Locate the cell with the specified text and output its [x, y] center coordinate. 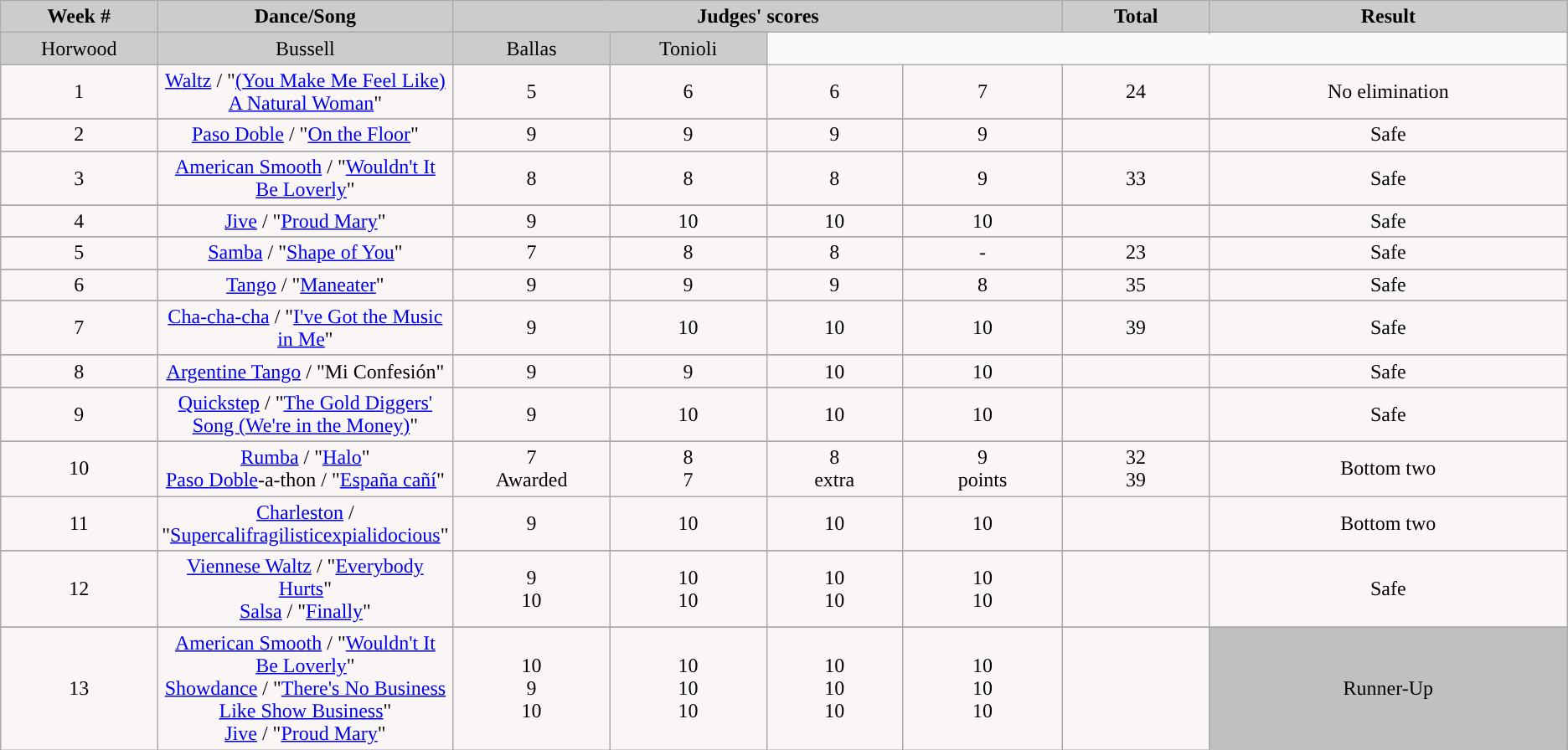
Charleston / "Supercalifragilisticexpialidocious" [305, 522]
Samba / "Shape of You" [305, 253]
39 [1136, 328]
Week # [79, 17]
Waltz / "(You Make Me Feel Like) A Natural Woman" [305, 92]
Argentine Tango / "Mi Confesión" [305, 371]
11 [79, 522]
35 [1136, 285]
Judges' scores [758, 17]
American Smooth / "Wouldn't It Be Loverly" [305, 177]
910 [531, 589]
8extra [834, 469]
Paso Doble / "On the Floor" [305, 135]
- [983, 253]
No elimination [1388, 92]
12 [79, 589]
7Awarded [531, 469]
Tonioli [689, 49]
3239 [1136, 469]
Runner-Up [1388, 689]
1 [79, 92]
Result [1388, 17]
9points [983, 469]
24 [1136, 92]
13 [79, 689]
Total [1136, 17]
Bussell [305, 49]
Rumba / "Halo"Paso Doble-a-thon / "España cañí" [305, 469]
87 [689, 469]
Cha-cha-cha / "I've Got the Music in Me" [305, 328]
33 [1136, 177]
Jive / "Proud Mary" [305, 221]
23 [1136, 253]
Quickstep / "The Gold Diggers' Song (We're in the Money)" [305, 414]
Viennese Waltz / "Everybody Hurts"Salsa / "Finally" [305, 589]
Horwood [79, 49]
Ballas [531, 49]
American Smooth / "Wouldn't It Be Loverly"Showdance / "There's No Business Like Show Business"Jive / "Proud Mary" [305, 689]
4 [79, 221]
3 [79, 177]
Tango / "Maneater" [305, 285]
Dance/Song [305, 17]
2 [79, 135]
10910 [531, 689]
